Capture the cell that displays the provided text and extract its [x, y] central coordinate. 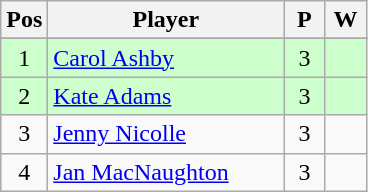
Kate Adams [166, 96]
Player [166, 20]
W [346, 20]
2 [24, 96]
1 [24, 58]
Jenny Nicolle [166, 134]
Carol Ashby [166, 58]
4 [24, 172]
P [304, 20]
Jan MacNaughton [166, 172]
Pos [24, 20]
